From the cell containing the given text, extract its center point as [x, y] coordinate. 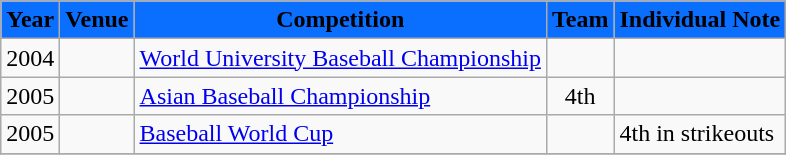
4th [580, 96]
Individual Note [700, 20]
Competition [340, 20]
World University Baseball Championship [340, 58]
Asian Baseball Championship [340, 96]
Venue [97, 20]
2004 [30, 58]
Team [580, 20]
Year [30, 20]
4th in strikeouts [700, 134]
Baseball World Cup [340, 134]
